Detect which cell encompasses the target text, then output its (x, y) center coordinate. 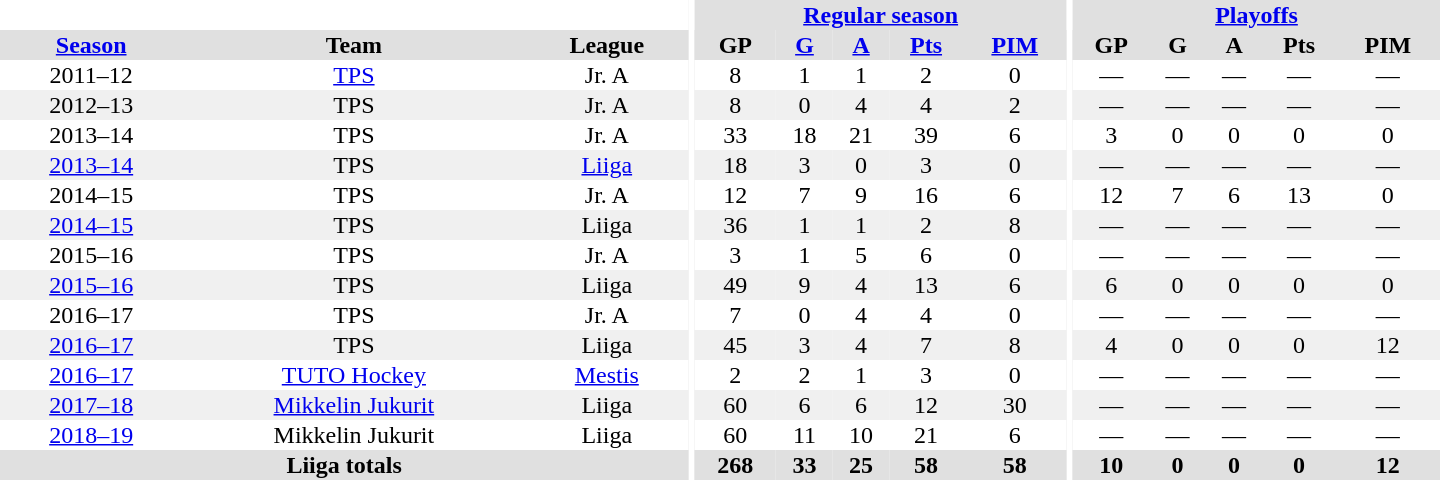
5 (862, 255)
36 (735, 225)
2018–19 (91, 435)
16 (926, 195)
Regular season (880, 15)
30 (1015, 405)
2017–18 (91, 405)
2011–12 (91, 75)
39 (926, 135)
49 (735, 285)
2012–13 (91, 105)
268 (735, 465)
45 (735, 345)
11 (804, 435)
Liiga totals (344, 465)
League (606, 45)
25 (862, 465)
Mestis (606, 375)
TUTO Hockey (354, 375)
Playoffs (1256, 15)
Season (91, 45)
Team (354, 45)
